Return the (X, Y) coordinate for the center point of the cell that contains the specified text.  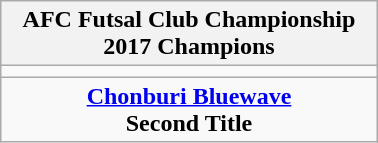
AFC Futsal Club Championship 2017 Champions (189, 34)
Chonburi BluewaveSecond Title (189, 110)
